Scan for the cell matching the given text and deliver its (x, y) coordinate at center. 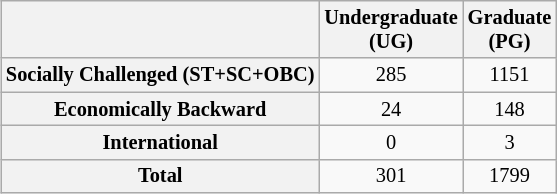
Graduate(PG) (510, 30)
3 (510, 143)
1151 (510, 75)
0 (390, 143)
301 (390, 176)
24 (390, 109)
Socially Challenged (ST+SC+OBC) (160, 75)
International (160, 143)
1799 (510, 176)
Economically Backward (160, 109)
Total (160, 176)
Undergraduate(UG) (390, 30)
148 (510, 109)
285 (390, 75)
